Pinpoint the cell where the given text exists, returning its [X, Y] midpoint coordinate. 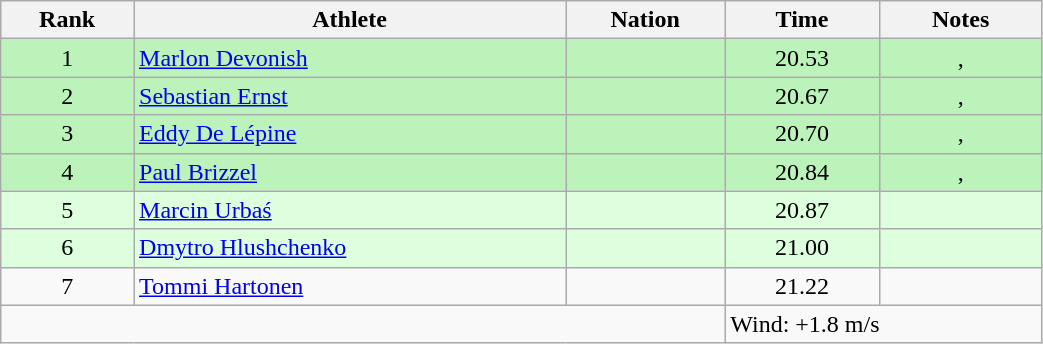
Athlete [350, 20]
Wind: +1.8 m/s [884, 324]
Marlon Devonish [350, 58]
Paul Brizzel [350, 172]
Nation [646, 20]
20.84 [802, 172]
Rank [68, 20]
Time [802, 20]
1 [68, 58]
Dmytro Hlushchenko [350, 248]
20.87 [802, 210]
6 [68, 248]
20.70 [802, 134]
Tommi Hartonen [350, 286]
Sebastian Ernst [350, 96]
20.67 [802, 96]
5 [68, 210]
4 [68, 172]
Marcin Urbaś [350, 210]
2 [68, 96]
20.53 [802, 58]
21.22 [802, 286]
Eddy De Lépine [350, 134]
Notes [960, 20]
3 [68, 134]
21.00 [802, 248]
7 [68, 286]
